Extract the (x, y) coordinate from the center of the cell holding the provided text.  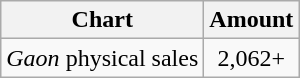
Amount (252, 20)
Chart (102, 20)
Gaon physical sales (102, 58)
2,062+ (252, 58)
